Capture the cell that displays the provided text and extract its (X, Y) central coordinate. 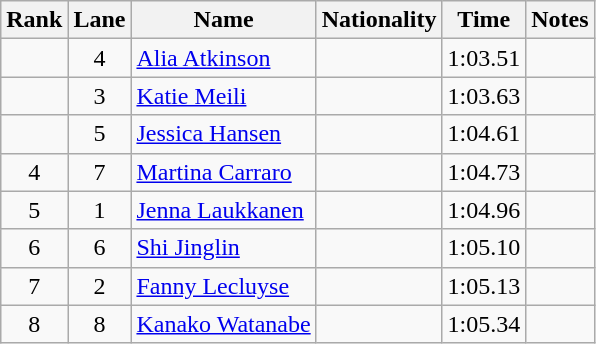
Lane (100, 20)
Kanako Watanabe (224, 324)
1 (100, 210)
Nationality (379, 20)
3 (100, 96)
1:04.96 (484, 210)
1:04.61 (484, 134)
Martina Carraro (224, 172)
Katie Meili (224, 96)
1:05.10 (484, 248)
1:03.51 (484, 58)
Shi Jinglin (224, 248)
Notes (560, 20)
1:03.63 (484, 96)
Jenna Laukkanen (224, 210)
1:05.34 (484, 324)
Alia Atkinson (224, 58)
Name (224, 20)
1:05.13 (484, 286)
Rank (34, 20)
Time (484, 20)
Jessica Hansen (224, 134)
Fanny Lecluyse (224, 286)
1:04.73 (484, 172)
2 (100, 286)
